Find where the given text appears and provide that cell's center as (X, Y) coordinate. 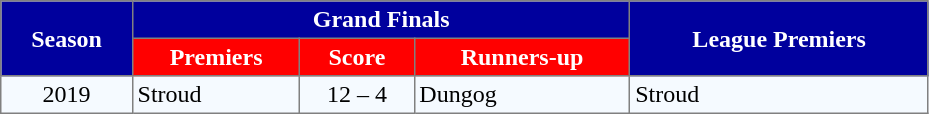
2019 (67, 95)
Grand Finals (381, 20)
Runners-up (522, 57)
Season (67, 38)
League Premiers (779, 38)
12 – 4 (357, 95)
Premiers (216, 57)
Score (357, 57)
Dungog (522, 95)
